Output the [X, Y] coordinate of the center of the cell containing the given text.  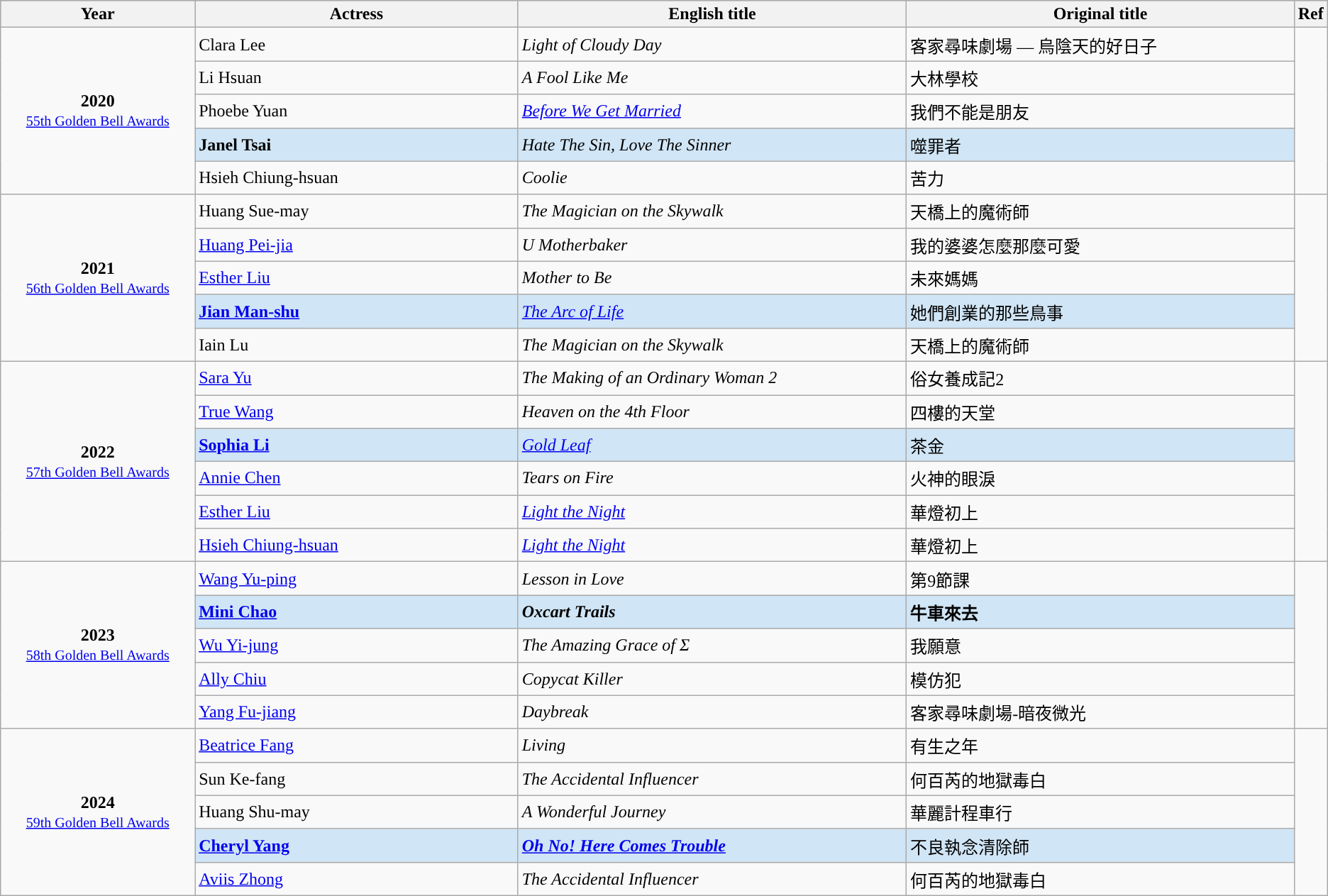
大林學校 [1100, 78]
Ally Chiu [357, 678]
Daybreak [712, 712]
我的婆婆怎麼那麼可愛 [1100, 244]
Jian Man-shu [357, 311]
客家尋味劇場 — 烏陰天的好日子 [1100, 44]
Annie Chen [357, 478]
Cheryl Yang [357, 846]
客家尋味劇場-暗夜微光 [1100, 712]
Huang Shu-may [357, 812]
牛車來去 [1100, 612]
Original title [1100, 14]
Huang Pei-jia [357, 244]
不良執念清除師 [1100, 846]
Li Hsuan [357, 78]
2022 57th Golden Bell Awards [98, 461]
The Amazing Grace of Σ [712, 646]
華麗計程車行 [1100, 812]
Light of Cloudy Day [712, 44]
未來媽媽 [1100, 278]
Coolie [712, 177]
Tears on Fire [712, 478]
Wang Yu-ping [357, 579]
Hate The Sin, Love The Sinner [712, 145]
火神的眼淚 [1100, 478]
Mother to Be [712, 278]
Actress [357, 14]
我們不能是朋友 [1100, 111]
Yang Fu-jiang [357, 712]
Phoebe Yuan [357, 111]
Gold Leaf [712, 446]
Sara Yu [357, 377]
第9節課 [1100, 579]
A Wonderful Journey [712, 812]
Aviis Zhong [357, 878]
U Motherbaker [712, 244]
True Wang [357, 411]
Beatrice Fang [357, 745]
2024 59th Golden Bell Awards [98, 812]
A Fool Like Me [712, 78]
Year [98, 14]
Iain Lu [357, 345]
噬罪者 [1100, 145]
四樓的天堂 [1100, 411]
2020 55th Golden Bell Awards [98, 111]
Ref [1311, 14]
Oh No! Here Comes Trouble [712, 846]
The Making of an Ordinary Woman 2 [712, 377]
Oxcart Trails [712, 612]
Living [712, 745]
俗女養成記2 [1100, 377]
有生之年 [1100, 745]
2021 56th Golden Bell Awards [98, 278]
Heaven on the 4th Floor [712, 411]
Sun Ke-fang [357, 779]
Before We Get Married [712, 111]
Janel Tsai [357, 145]
English title [712, 14]
The Arc of Life [712, 311]
Copycat Killer [712, 678]
Lesson in Love [712, 579]
苦力 [1100, 177]
茶金 [1100, 446]
模仿犯 [1100, 678]
Wu Yi-jung [357, 646]
Clara Lee [357, 44]
Huang Sue-may [357, 211]
2023 58th Golden Bell Awards [98, 646]
她們創業的那些鳥事 [1100, 311]
Sophia Li [357, 446]
Mini Chao [357, 612]
我願意 [1100, 646]
